From the cell containing the given text, extract its center point as [x, y] coordinate. 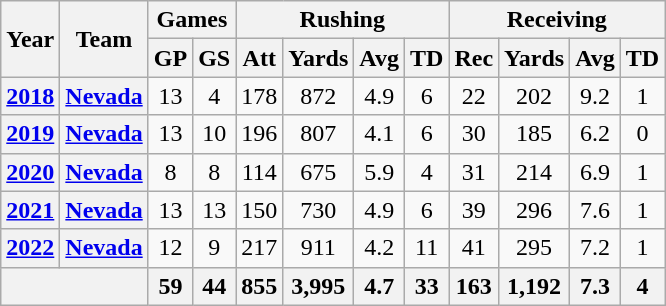
2018 [30, 96]
202 [534, 96]
7.6 [596, 210]
7.2 [596, 248]
872 [318, 96]
59 [170, 286]
Receiving [557, 20]
0 [642, 134]
217 [260, 248]
163 [474, 286]
4.7 [380, 286]
807 [318, 134]
10 [214, 134]
GS [214, 58]
30 [474, 134]
2022 [30, 248]
6.9 [596, 172]
2020 [30, 172]
7.3 [596, 286]
1,192 [534, 286]
675 [318, 172]
Games [192, 20]
4.2 [380, 248]
9.2 [596, 96]
Rushing [342, 20]
3,995 [318, 286]
Att [260, 58]
296 [534, 210]
178 [260, 96]
196 [260, 134]
5.9 [380, 172]
22 [474, 96]
11 [426, 248]
2019 [30, 134]
12 [170, 248]
855 [260, 286]
2021 [30, 210]
911 [318, 248]
39 [474, 210]
214 [534, 172]
6.2 [596, 134]
Team [104, 39]
150 [260, 210]
730 [318, 210]
44 [214, 286]
33 [426, 286]
185 [534, 134]
9 [214, 248]
Year [30, 39]
295 [534, 248]
Rec [474, 58]
114 [260, 172]
31 [474, 172]
41 [474, 248]
GP [170, 58]
4.1 [380, 134]
